Locate the cell with the specified text and output its (X, Y) center coordinate. 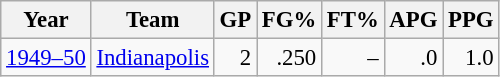
GP (235, 20)
Indianapolis (152, 58)
1.0 (471, 58)
Year (46, 20)
FT% (354, 20)
.250 (290, 58)
2 (235, 58)
APG (414, 20)
– (354, 58)
1949–50 (46, 58)
FG% (290, 20)
Team (152, 20)
PPG (471, 20)
.0 (414, 58)
